Determine the [X, Y] coordinate at the center of the cell enclosing the given text.  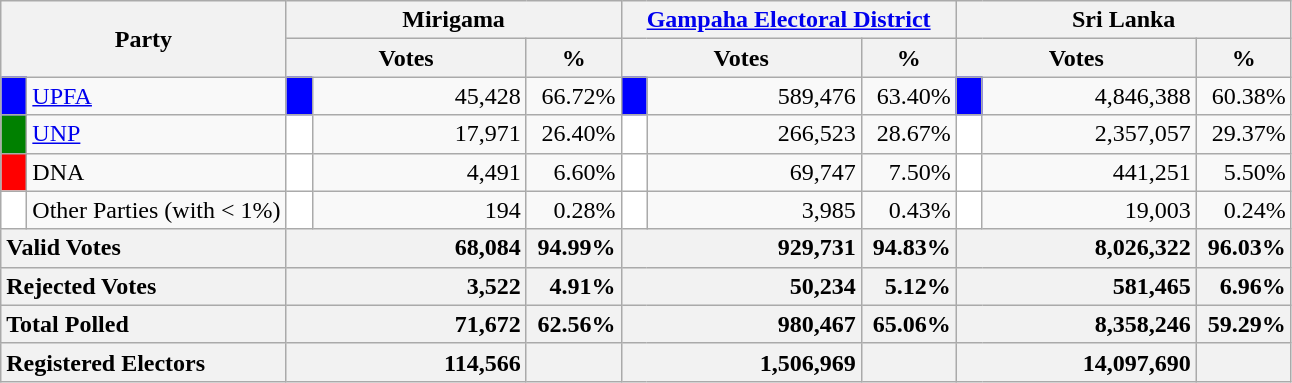
65.06% [908, 324]
96.03% [1244, 248]
62.56% [574, 324]
Other Parties (with < 1%) [156, 210]
6.60% [574, 172]
266,523 [754, 134]
0.28% [574, 210]
980,467 [741, 324]
194 [419, 210]
589,476 [754, 96]
50,234 [741, 286]
7.50% [908, 172]
Total Polled [144, 324]
4,846,388 [1089, 96]
Rejected Votes [144, 286]
3,985 [754, 210]
94.99% [574, 248]
441,251 [1089, 172]
29.37% [1244, 134]
14,097,690 [1076, 362]
UNP [156, 134]
69,747 [754, 172]
5.50% [1244, 172]
71,672 [406, 324]
Sri Lanka [1124, 20]
8,358,246 [1076, 324]
2,357,057 [1089, 134]
68,084 [406, 248]
5.12% [908, 286]
DNA [156, 172]
Registered Electors [144, 362]
4,491 [419, 172]
0.43% [908, 210]
Mirigama [454, 20]
60.38% [1244, 96]
19,003 [1089, 210]
94.83% [908, 248]
UPFA [156, 96]
17,971 [419, 134]
581,465 [1076, 286]
114,566 [406, 362]
929,731 [741, 248]
3,522 [406, 286]
Gampaha Electoral District [788, 20]
66.72% [574, 96]
59.29% [1244, 324]
Party [144, 39]
8,026,322 [1076, 248]
26.40% [574, 134]
Valid Votes [144, 248]
4.91% [574, 286]
1,506,969 [741, 362]
45,428 [419, 96]
6.96% [1244, 286]
0.24% [1244, 210]
63.40% [908, 96]
28.67% [908, 134]
